Return the [x, y] coordinate for the center point of the cell that contains the specified text.  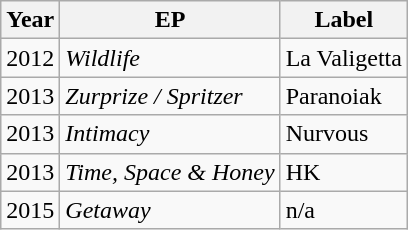
Intimacy [170, 134]
Wildlife [170, 58]
Label [344, 20]
La Valigetta [344, 58]
EP [170, 20]
Getaway [170, 210]
Year [30, 20]
Zurprize / Spritzer [170, 96]
Time, Space & Honey [170, 172]
n/a [344, 210]
HK [344, 172]
2015 [30, 210]
Paranoiak [344, 96]
2012 [30, 58]
Nurvous [344, 134]
